Return the [x, y] coordinate for the center point of the cell that contains the specified text.  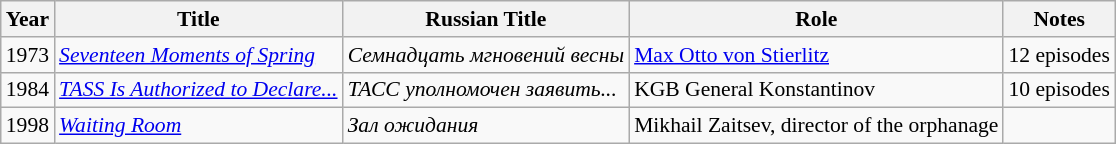
1973 [28, 55]
Max Otto von Stierlitz [816, 55]
Зал ожидания [486, 126]
Russian Title [486, 19]
TASS Is Authorized to Declare... [198, 90]
Mikhail Zaitsev, director of the orphanage [816, 126]
Seventeen Moments of Spring [198, 55]
Notes [1058, 19]
Role [816, 19]
Year [28, 19]
Waiting Room [198, 126]
Семнадцать мгновений весны [486, 55]
ТАСС уполномочен заявить... [486, 90]
12 episodes [1058, 55]
1998 [28, 126]
KGB General Konstantinov [816, 90]
Title [198, 19]
1984 [28, 90]
10 episodes [1058, 90]
